Extract the (X, Y) coordinate from the center of the cell holding the provided text.  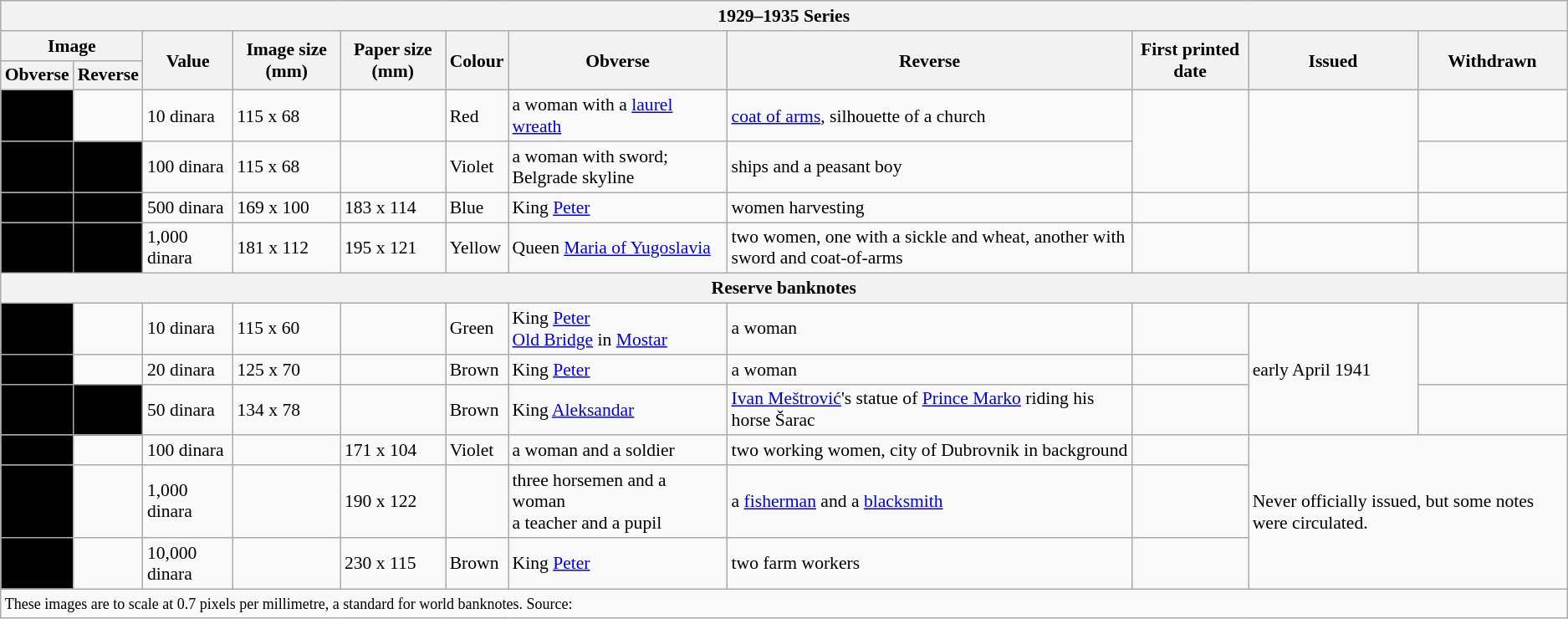
Image size (mm) (286, 60)
These images are to scale at 0.7 pixels per millimetre, a standard for world banknotes. Source: (784, 604)
195 x 121 (393, 248)
500 dinara (188, 207)
ships and a peasant boy (930, 167)
three horsemen and a womana teacher and a pupil (618, 502)
Never officially issued, but some notes were circulated. (1408, 512)
a woman with a laurel wreath (618, 115)
Green (477, 330)
Paper size (mm) (393, 60)
169 x 100 (286, 207)
two farm workers (930, 564)
190 x 122 (393, 502)
10,000 dinara (188, 564)
a woman and a soldier (618, 451)
1929–1935 Series (784, 16)
183 x 114 (393, 207)
coat of arms, silhouette of a church (930, 115)
early April 1941 (1333, 370)
Reserve banknotes (784, 289)
125 x 70 (286, 370)
230 x 115 (393, 564)
King PeterOld Bridge in Mostar (618, 330)
Colour (477, 60)
Image (72, 46)
Value (188, 60)
two women, one with a sickle and wheat, another with sword and coat-of-arms (930, 248)
a fisherman and a blacksmith (930, 502)
20 dinara (188, 370)
a woman with sword; Belgrade skyline (618, 167)
171 x 104 (393, 451)
Red (477, 115)
134 x 78 (286, 410)
Yellow (477, 248)
50 dinara (188, 410)
First printed date (1189, 60)
181 x 112 (286, 248)
two working women, city of Dubrovnik in background (930, 451)
King Aleksandar (618, 410)
women harvesting (930, 207)
Withdrawn (1492, 60)
Ivan Meštrović's statue of Prince Marko riding his horse Šarac (930, 410)
Queen Maria of Yugoslavia (618, 248)
Issued (1333, 60)
Blue (477, 207)
115 x 60 (286, 330)
